For the text-containing cell, return its midpoint in (x, y) coordinate format. 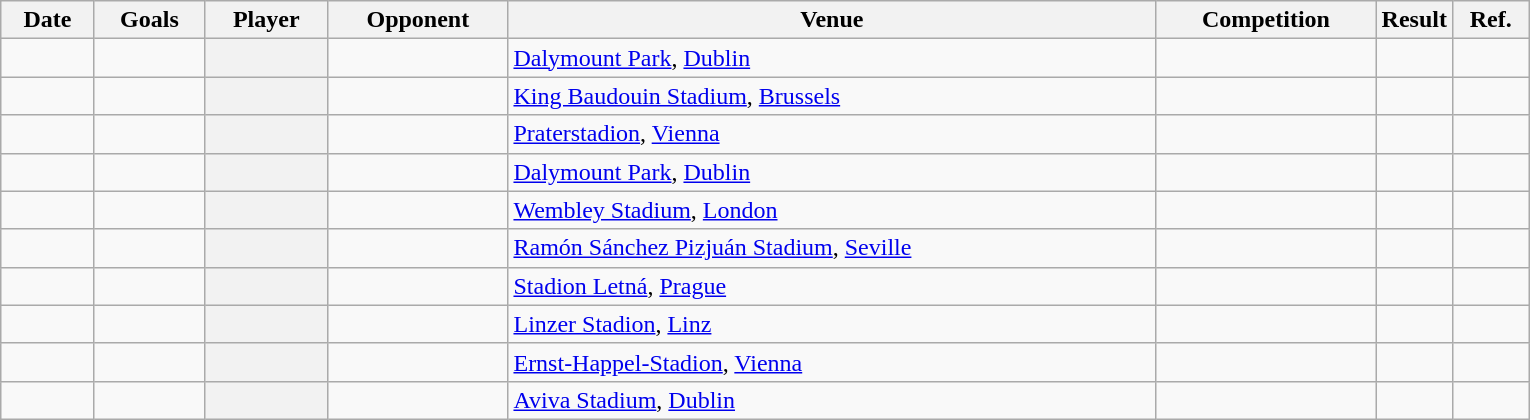
King Baudouin Stadium, Brussels (832, 96)
Praterstadion, Vienna (832, 134)
Competition (1266, 20)
Goals (149, 20)
Player (266, 20)
Date (48, 20)
Stadion Letná, Prague (832, 286)
Ernst-Happel-Stadion, Vienna (832, 362)
Wembley Stadium, London (832, 210)
Linzer Stadion, Linz (832, 324)
Opponent (418, 20)
Ramón Sánchez Pizjuán Stadium, Seville (832, 248)
Result (1414, 20)
Ref. (1490, 20)
Venue (832, 20)
Aviva Stadium, Dublin (832, 400)
